Pinpoint the cell where the given text exists, returning its (x, y) midpoint coordinate. 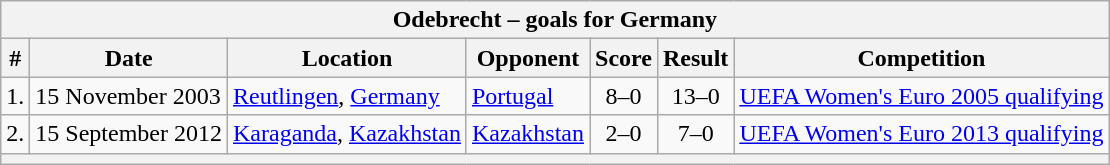
Result (695, 58)
13–0 (695, 96)
Opponent (528, 58)
Location (348, 58)
Portugal (528, 96)
UEFA Women's Euro 2013 qualifying (922, 134)
# (16, 58)
Kazakhstan (528, 134)
Reutlingen, Germany (348, 96)
Competition (922, 58)
Karaganda, Kazakhstan (348, 134)
Odebrecht – goals for Germany (555, 20)
2. (16, 134)
2–0 (624, 134)
15 September 2012 (129, 134)
Score (624, 58)
UEFA Women's Euro 2005 qualifying (922, 96)
1. (16, 96)
7–0 (695, 134)
8–0 (624, 96)
15 November 2003 (129, 96)
Date (129, 58)
